For the text-containing cell, return its midpoint in [X, Y] coordinate format. 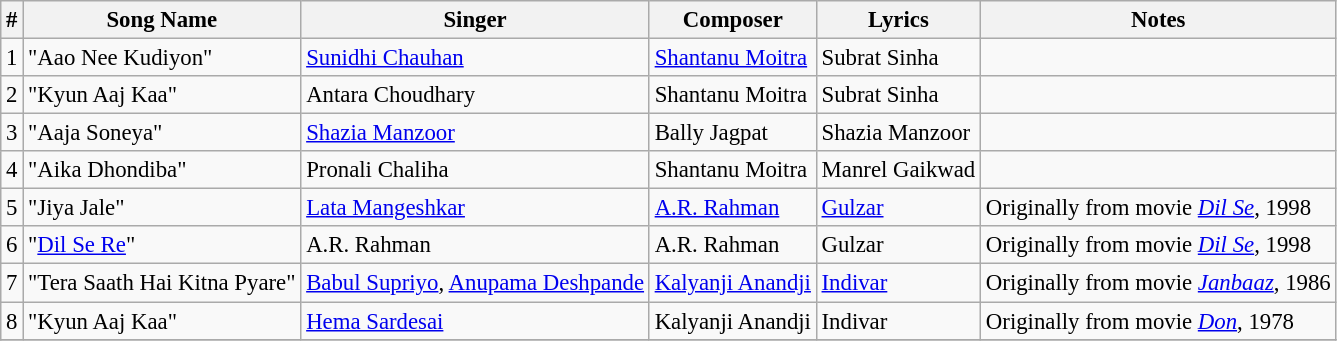
"Aao Nee Kudiyon" [162, 58]
Song Name [162, 20]
Babul Supriyo, Anupama Deshpande [476, 283]
"Dil Se Re" [162, 245]
Originally from movie Janbaaz, 1986 [1158, 283]
Bally Jagpat [732, 133]
1 [12, 58]
Lyrics [898, 20]
2 [12, 95]
# [12, 20]
6 [12, 245]
4 [12, 170]
3 [12, 133]
Singer [476, 20]
Sunidhi Chauhan [476, 58]
Notes [1158, 20]
Composer [732, 20]
Originally from movie Don, 1978 [1158, 321]
7 [12, 283]
Antara Choudhary [476, 95]
Pronali Chaliha [476, 170]
Hema Sardesai [476, 321]
"Aaja Soneya" [162, 133]
5 [12, 208]
Lata Mangeshkar [476, 208]
8 [12, 321]
"Aika Dhondiba" [162, 170]
"Jiya Jale" [162, 208]
Manrel Gaikwad [898, 170]
"Tera Saath Hai Kitna Pyare" [162, 283]
